For the text-containing cell, return its midpoint in [x, y] coordinate format. 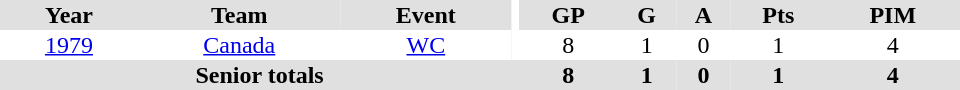
Event [426, 15]
Senior totals [260, 75]
Canada [240, 45]
WC [426, 45]
Pts [778, 15]
G [646, 15]
PIM [893, 15]
Year [69, 15]
Team [240, 15]
A [704, 15]
GP [568, 15]
1979 [69, 45]
